Return (X, Y) of the center of cell containing provided text 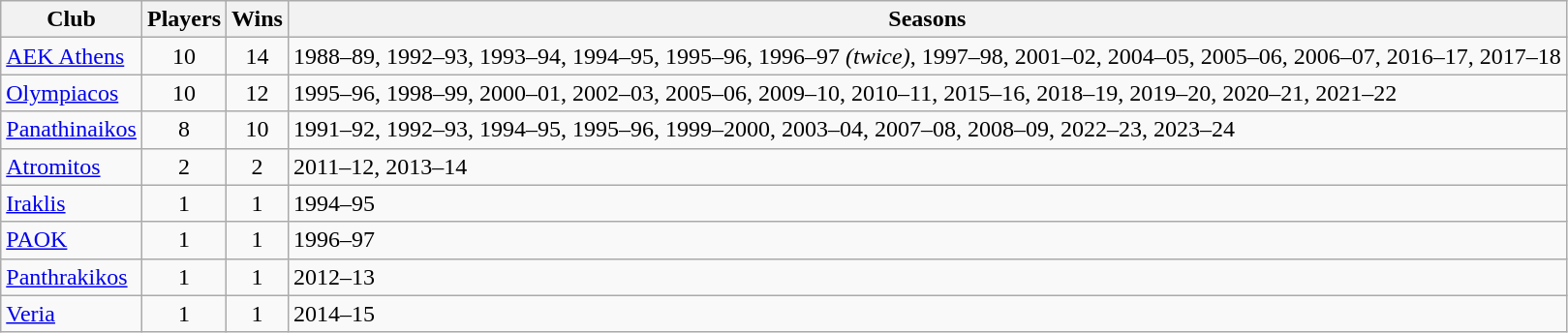
1994–95 (927, 203)
Atromitos (72, 166)
8 (184, 130)
12 (258, 93)
PAOK (72, 240)
Panthrakikos (72, 277)
Players (184, 19)
1991–92, 1992–93, 1994–95, 1995–96, 1999–2000, 2003–04, 2007–08, 2008–09, 2022–23, 2023–24 (927, 130)
1996–97 (927, 240)
Panathinaikos (72, 130)
Olympiacos (72, 93)
Club (72, 19)
2011–12, 2013–14 (927, 166)
2014–15 (927, 314)
AEK Athens (72, 56)
Veria (72, 314)
Iraklis (72, 203)
14 (258, 56)
1995–96, 1998–99, 2000–01, 2002–03, 2005–06, 2009–10, 2010–11, 2015–16, 2018–19, 2019–20, 2020–21, 2021–22 (927, 93)
2012–13 (927, 277)
1988–89, 1992–93, 1993–94, 1994–95, 1995–96, 1996–97 (twice), 1997–98, 2001–02, 2004–05, 2005–06, 2006–07, 2016–17, 2017–18 (927, 56)
Seasons (927, 19)
Wins (258, 19)
